Output the [X, Y] coordinate of the center of the cell containing the given text.  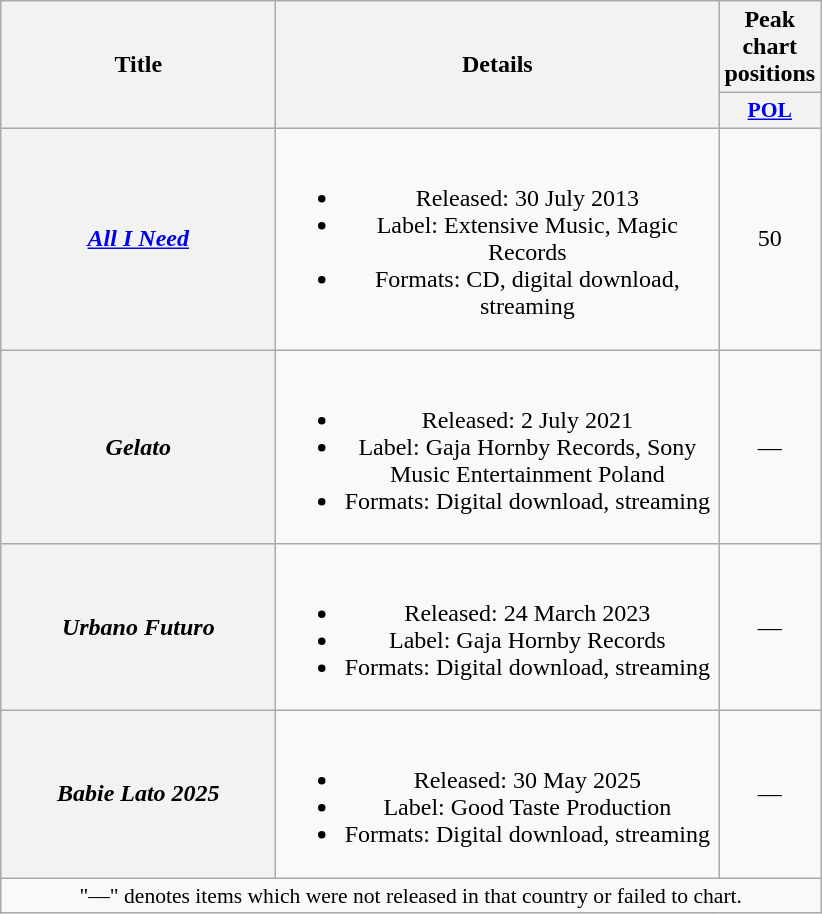
"—" denotes items which were not released in that country or failed to chart. [411, 896]
Urbano Futuro [138, 628]
Released: 30 July 2013Label: Extensive Music, Magic RecordsFormats: CD, digital download, streaming [498, 238]
Title [138, 65]
Babie Lato 2025 [138, 794]
POL [770, 111]
All I Need [138, 238]
Released: 30 May 2025Label: Good Taste ProductionFormats: Digital download, streaming [498, 794]
Peak chart positions [770, 47]
50 [770, 238]
Details [498, 65]
Gelato [138, 447]
Released: 2 July 2021Label: Gaja Hornby Records, Sony Music Entertainment PolandFormats: Digital download, streaming [498, 447]
Released: 24 March 2023Label: Gaja Hornby RecordsFormats: Digital download, streaming [498, 628]
